Detect which cell encompasses the target text, then output its [x, y] center coordinate. 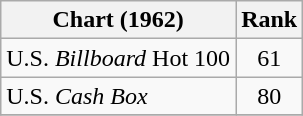
U.S. Billboard Hot 100 [118, 58]
80 [270, 96]
61 [270, 58]
Rank [270, 20]
U.S. Cash Box [118, 96]
Chart (1962) [118, 20]
